Search for the cell housing the specified text and yield its [x, y] center coordinate. 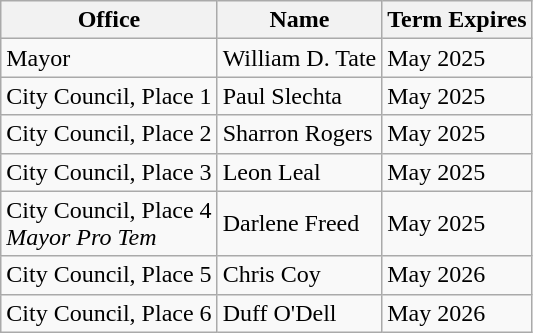
City Council, Place 6 [109, 313]
Term Expires [457, 20]
City Council, Place 5 [109, 275]
Chris Coy [300, 275]
Name [300, 20]
Paul Slechta [300, 96]
Leon Leal [300, 172]
William D. Tate [300, 58]
Mayor [109, 58]
Darlene Freed [300, 224]
City Council, Place 2 [109, 134]
City Council, Place 3 [109, 172]
Sharron Rogers [300, 134]
Duff O'Dell [300, 313]
Office [109, 20]
City Council, Place 4Mayor Pro Tem [109, 224]
City Council, Place 1 [109, 96]
